Extract the [x, y] coordinate from the center of the cell holding the provided text.  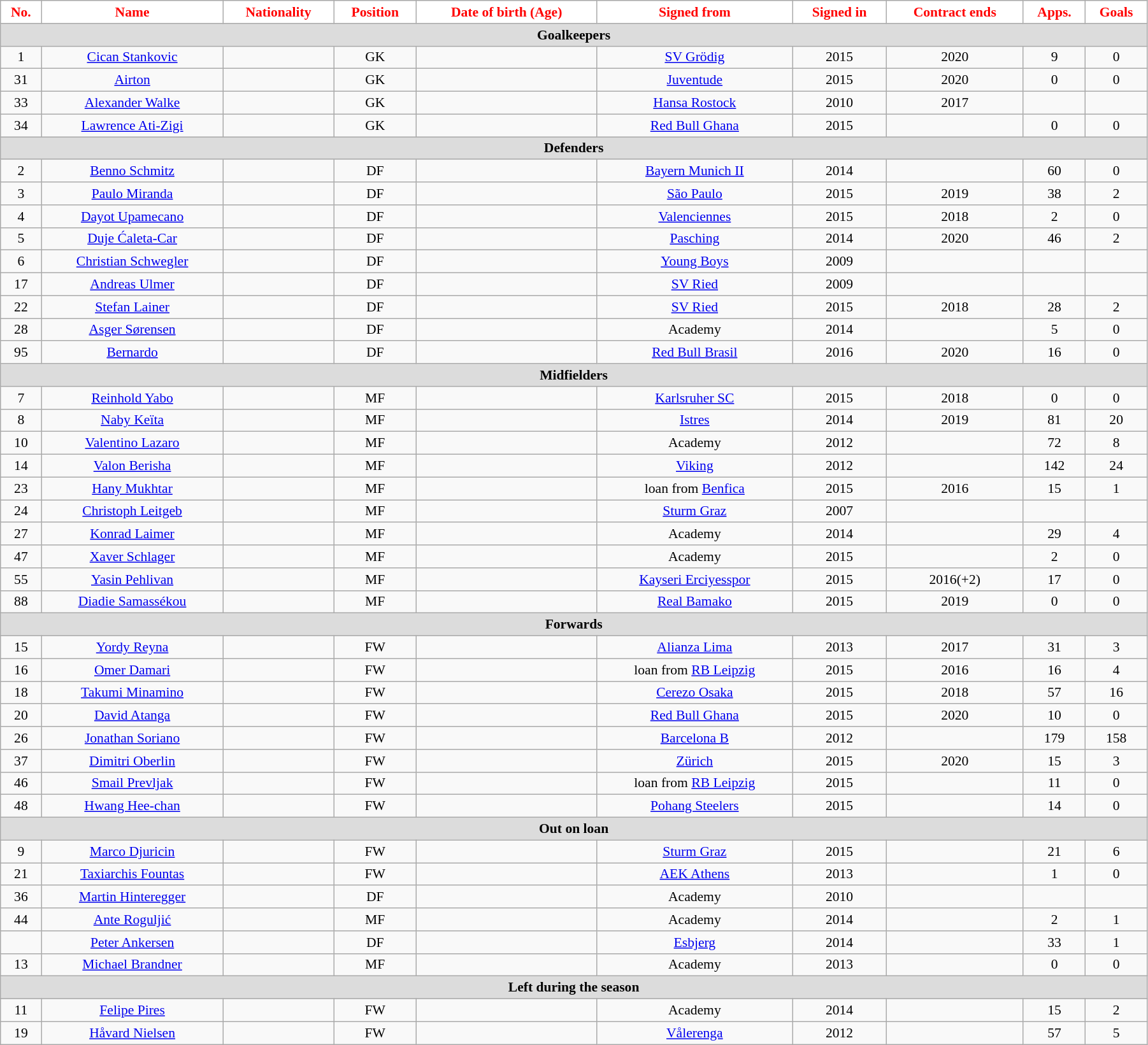
Reinhold Yabo [133, 398]
26 [21, 738]
Martin Hinteregger [133, 897]
Signed from [694, 12]
Valenciennes [694, 217]
No. [21, 12]
Viking [694, 466]
Stefan Lainer [133, 307]
95 [21, 353]
Istres [694, 420]
19 [21, 1033]
Signed in [840, 12]
Paulo Miranda [133, 194]
2016(+2) [954, 579]
7 [21, 398]
142 [1054, 466]
Real Bamako [694, 602]
Valon Berisha [133, 466]
Christian Schwegler [133, 262]
2007 [840, 511]
Naby Keïta [133, 420]
Juventude [694, 80]
37 [21, 761]
Michael Brandner [133, 965]
Goals [1116, 12]
Date of birth (Age) [507, 12]
Xaver Schlager [133, 557]
44 [21, 920]
Red Bull Brasil [694, 353]
Airton [133, 80]
Kayseri Erciyesspor [694, 579]
34 [21, 125]
Esbjerg [694, 942]
Vålerenga [694, 1033]
27 [21, 534]
Contract ends [954, 12]
22 [21, 307]
Defenders [574, 148]
Dimitri Oberlin [133, 761]
Forwards [574, 625]
Barcelona B [694, 738]
13 [21, 965]
Pasching [694, 239]
Hany Mukhtar [133, 488]
Duje Ćaleta-Car [133, 239]
Yasin Pehlivan [133, 579]
Ante Roguljić [133, 920]
55 [21, 579]
Jonathan Soriano [133, 738]
loan from Benfica [694, 488]
Nationality [278, 12]
Goalkeepers [574, 35]
88 [21, 602]
Takumi Minamino [133, 693]
Smail Prevljak [133, 783]
18 [21, 693]
Pohang Steelers [694, 806]
Alexander Walke [133, 103]
David Atanga [133, 716]
Andreas Ulmer [133, 285]
Benno Schmitz [133, 171]
158 [1116, 738]
Name [133, 12]
Håvard Nielsen [133, 1033]
Bayern Munich II [694, 171]
Diadie Samassékou [133, 602]
São Paulo [694, 194]
Midfielders [574, 375]
60 [1054, 171]
Out on loan [574, 829]
Lawrence Ati-Zigi [133, 125]
72 [1054, 443]
179 [1054, 738]
Omer Damari [133, 670]
Young Boys [694, 262]
Apps. [1054, 12]
Marco Djuricin [133, 851]
Alianza Lima [694, 648]
Hansa Rostock [694, 103]
23 [21, 488]
SV Grödig [694, 57]
Felipe Pires [133, 1011]
Cerezo Osaka [694, 693]
Yordy Reyna [133, 648]
Dayot Upamecano [133, 217]
36 [21, 897]
Christoph Leitgeb [133, 511]
Taxiarchis Fountas [133, 874]
Left during the season [574, 988]
Valentino Lazaro [133, 443]
Konrad Laimer [133, 534]
47 [21, 557]
81 [1054, 420]
38 [1054, 194]
Hwang Hee-chan [133, 806]
Zürich [694, 761]
AEK Athens [694, 874]
48 [21, 806]
Asger Sørensen [133, 330]
Position [375, 12]
Bernardo [133, 353]
Peter Ankersen [133, 942]
Karlsruher SC [694, 398]
Cican Stankovic [133, 57]
29 [1054, 534]
